Find where the given text appears and provide that cell's center as (X, Y) coordinate. 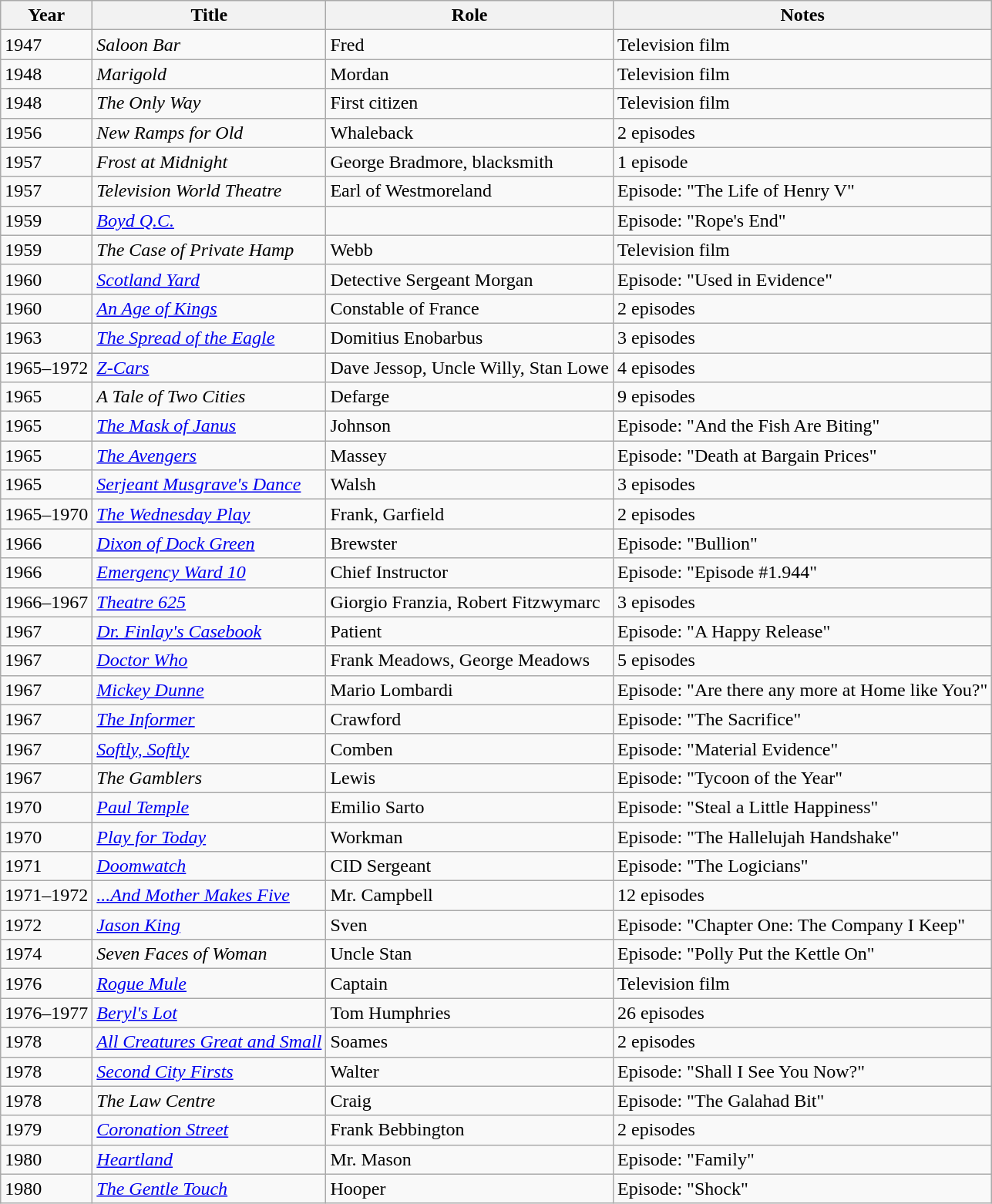
1956 (46, 133)
12 episodes (803, 896)
Frank Bebbington (470, 1130)
Brewster (470, 543)
The Wednesday Play (210, 514)
Doctor Who (210, 661)
Dr. Finlay's Casebook (210, 631)
Sven (470, 925)
Comben (470, 748)
Episode: "Shall I See You Now?" (803, 1071)
Soames (470, 1042)
Episode: "The Hallelujah Handshake" (803, 836)
Episode: "Are there any more at Home like You?" (803, 690)
Massey (470, 456)
Beryl's Lot (210, 1013)
Saloon Bar (210, 45)
Emilio Sarto (470, 807)
Defarge (470, 397)
Television World Theatre (210, 191)
Second City Firsts (210, 1071)
Patient (470, 631)
Mordan (470, 74)
Tom Humphries (470, 1013)
1979 (46, 1130)
Episode: "Used in Evidence" (803, 279)
Jason King (210, 925)
Mario Lombardi (470, 690)
26 episodes (803, 1013)
The Gamblers (210, 778)
Episode: "Shock" (803, 1189)
The Mask of Janus (210, 426)
The Case of Private Hamp (210, 250)
The Informer (210, 719)
Uncle Stan (470, 954)
Whaleback (470, 133)
Doomwatch (210, 866)
Heartland (210, 1159)
The Gentle Touch (210, 1189)
Frank, Garfield (470, 514)
Walter (470, 1071)
Dave Jessop, Uncle Willy, Stan Lowe (470, 368)
Episode: "Bullion" (803, 543)
Crawford (470, 719)
9 episodes (803, 397)
Constable of France (470, 308)
Episode: "Polly Put the Kettle On" (803, 954)
The Spread of the Eagle (210, 338)
1974 (46, 954)
1947 (46, 45)
Serjeant Musgrave's Dance (210, 485)
Episode: "Material Evidence" (803, 748)
Giorgio Franzia, Robert Fitzwymarc (470, 602)
Coronation Street (210, 1130)
Workman (470, 836)
George Bradmore, blacksmith (470, 162)
First citizen (470, 103)
All Creatures Great and Small (210, 1042)
Episode: "The Life of Henry V" (803, 191)
Frank Meadows, George Meadows (470, 661)
Play for Today (210, 836)
Craig (470, 1101)
Notes (803, 15)
Walsh (470, 485)
Year (46, 15)
Paul Temple (210, 807)
1965–1970 (46, 514)
1971 (46, 866)
A Tale of Two Cities (210, 397)
5 episodes (803, 661)
Theatre 625 (210, 602)
Captain (470, 984)
Scotland Yard (210, 279)
Episode: "Rope's End" (803, 220)
Emergency Ward 10 (210, 573)
Episode: "Family" (803, 1159)
1963 (46, 338)
Chief Instructor (470, 573)
Dixon of Dock Green (210, 543)
Lewis (470, 778)
Softly, Softly (210, 748)
Mickey Dunne (210, 690)
Episode: "Chapter One: The Company I Keep" (803, 925)
1972 (46, 925)
Episode: "Death at Bargain Prices" (803, 456)
Domitius Enobarbus (470, 338)
New Ramps for Old (210, 133)
Z-Cars (210, 368)
Episode: "And the Fish Are Biting" (803, 426)
Detective Sergeant Morgan (470, 279)
Boyd Q.C. (210, 220)
Rogue Mule (210, 984)
Episode: "The Logicians" (803, 866)
Seven Faces of Woman (210, 954)
The Law Centre (210, 1101)
CID Sergeant (470, 866)
Episode: "The Sacrifice" (803, 719)
1965–1972 (46, 368)
The Avengers (210, 456)
Webb (470, 250)
1971–1972 (46, 896)
Frost at Midnight (210, 162)
...And Mother Makes Five (210, 896)
An Age of Kings (210, 308)
Title (210, 15)
1 episode (803, 162)
Role (470, 15)
Episode: "The Galahad Bit" (803, 1101)
1976–1977 (46, 1013)
Mr. Campbell (470, 896)
Mr. Mason (470, 1159)
Johnson (470, 426)
Episode: "Steal a Little Happiness" (803, 807)
The Only Way (210, 103)
1976 (46, 984)
Episode: "A Happy Release" (803, 631)
Episode: "Episode #1.944" (803, 573)
Fred (470, 45)
Marigold (210, 74)
Earl of Westmoreland (470, 191)
1966–1967 (46, 602)
Episode: "Tycoon of the Year" (803, 778)
Hooper (470, 1189)
4 episodes (803, 368)
